Find where the given text appears and provide that cell's center as [x, y] coordinate. 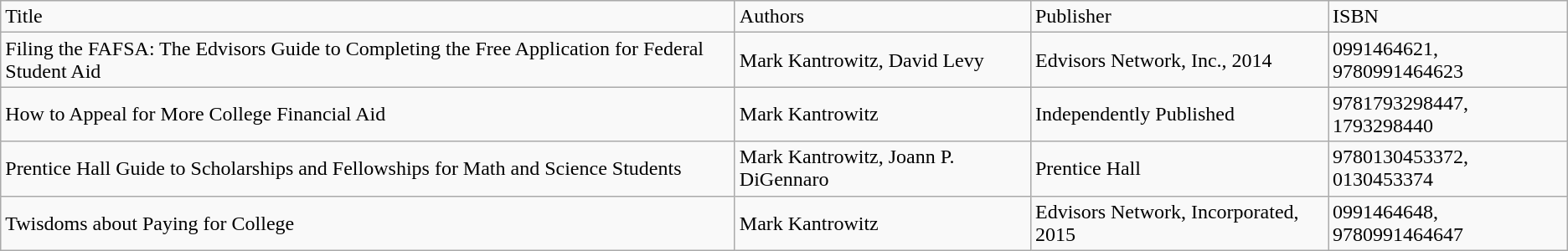
Independently Published [1179, 114]
0991464621, 9780991464623 [1448, 60]
Prentice Hall Guide to Scholarships and Fellowships for Math and Science Students [369, 169]
9780130453372, 0130453374 [1448, 169]
Twisdoms about Paying for College [369, 223]
Title [369, 17]
Filing the FAFSA: The Edvisors Guide to Completing the Free Application for Federal Student Aid [369, 60]
Prentice Hall [1179, 169]
Authors [883, 17]
ISBN [1448, 17]
9781793298447, 1793298440 [1448, 114]
Mark Kantrowitz, David Levy [883, 60]
Publisher [1179, 17]
Edvisors Network, Incorporated, 2015 [1179, 223]
Edvisors Network, Inc., 2014 [1179, 60]
0991464648, 9780991464647 [1448, 223]
How to Appeal for More College Financial Aid [369, 114]
Mark Kantrowitz, Joann P. DiGennaro [883, 169]
